For the text-containing cell, return its midpoint in [x, y] coordinate format. 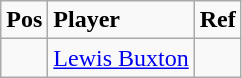
Pos [24, 20]
Ref [218, 20]
Player [121, 20]
Lewis Buxton [121, 58]
